Locate the cell with the specified text and output its [X, Y] center coordinate. 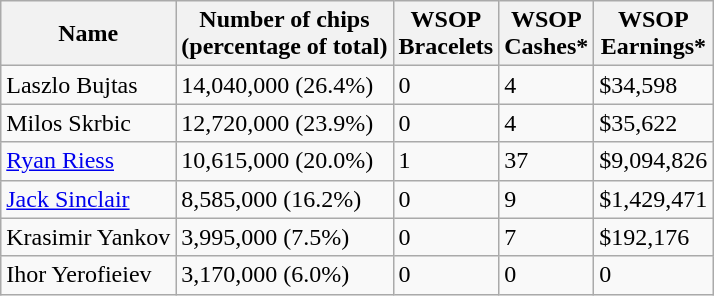
7 [546, 237]
$192,176 [654, 237]
Name [88, 34]
Jack Sinclair [88, 199]
14,040,000 (26.4%) [284, 85]
Number of chips(percentage of total) [284, 34]
$1,429,471 [654, 199]
3,170,000 (6.0%) [284, 275]
1 [446, 161]
WSOPCashes* [546, 34]
Ryan Riess [88, 161]
37 [546, 161]
WSOPEarnings* [654, 34]
Milos Skrbic [88, 123]
Krasimir Yankov [88, 237]
10,615,000 (20.0%) [284, 161]
9 [546, 199]
Ihor Yerofieiev [88, 275]
Laszlo Bujtas [88, 85]
8,585,000 (16.2%) [284, 199]
$9,094,826 [654, 161]
WSOPBracelets [446, 34]
12,720,000 (23.9%) [284, 123]
3,995,000 (7.5%) [284, 237]
$34,598 [654, 85]
$35,622 [654, 123]
